Output the (X, Y) coordinate of the center of the cell containing the given text.  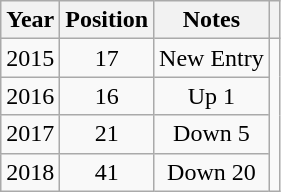
New Entry (212, 58)
17 (107, 58)
Up 1 (212, 96)
2017 (30, 134)
2018 (30, 172)
2016 (30, 96)
Down 5 (212, 134)
Down 20 (212, 172)
Notes (212, 20)
2015 (30, 58)
Position (107, 20)
21 (107, 134)
Year (30, 20)
16 (107, 96)
41 (107, 172)
